Provide the [x, y] coordinate of the cell's center where the given text is located.  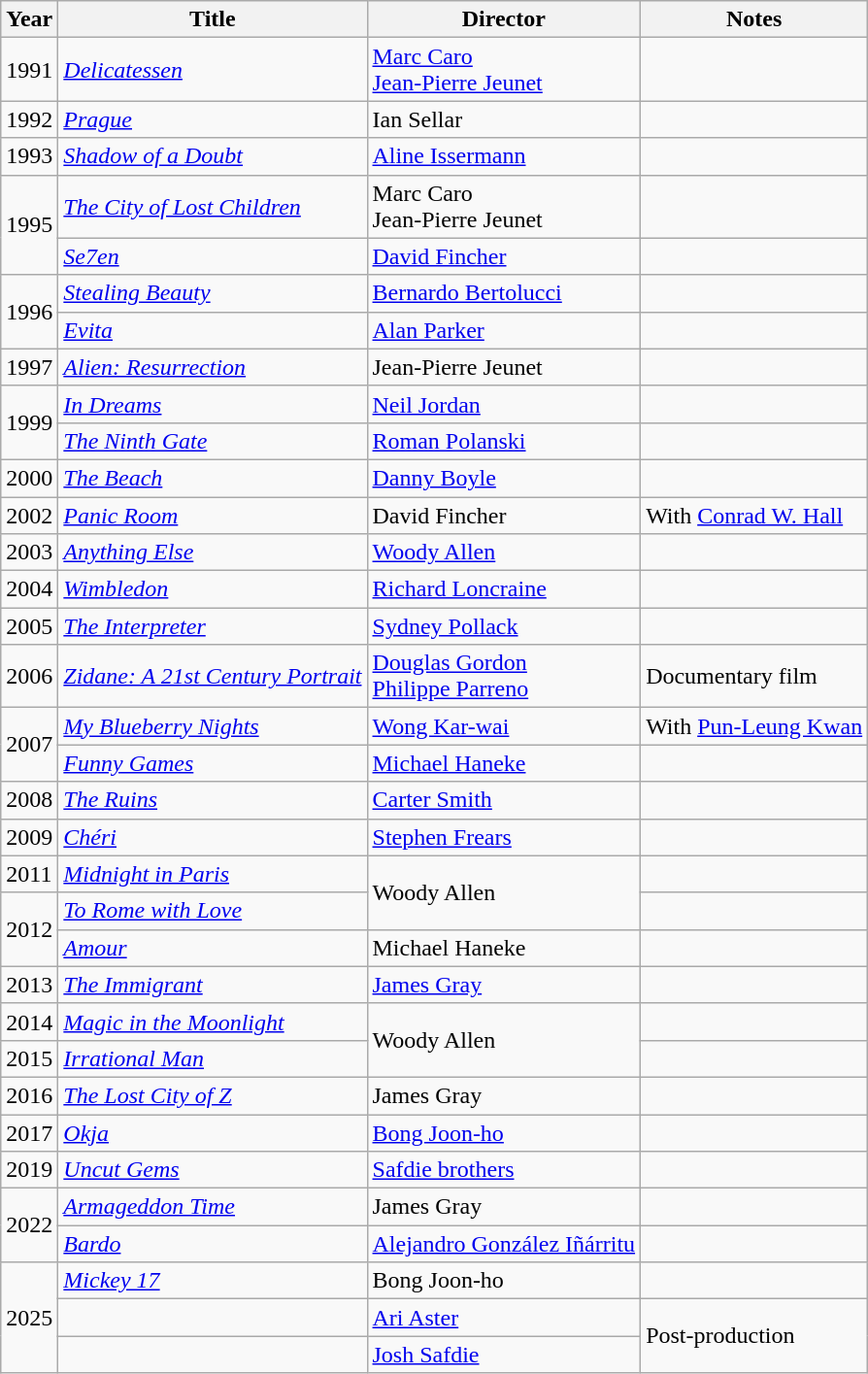
1995 [29, 225]
Anything Else [213, 553]
2013 [29, 985]
Okja [213, 1133]
Safdie brothers [504, 1170]
Roman Polanski [504, 441]
1997 [29, 367]
The City of Lost Children [213, 206]
Shadow of a Doubt [213, 156]
Year [29, 19]
2015 [29, 1058]
Carter Smith [504, 800]
Aline Issermann [504, 156]
Stephen Frears [504, 837]
2009 [29, 837]
1999 [29, 422]
Uncut Gems [213, 1170]
Funny Games [213, 763]
Zidane: A 21st Century Portrait [213, 676]
Bernardo Bertolucci [504, 293]
Josh Safdie [504, 1355]
The Ninth Gate [213, 441]
Title [213, 19]
2012 [29, 929]
Evita [213, 330]
Wimbledon [213, 589]
Alan Parker [504, 330]
Notes [754, 19]
The Lost City of Z [213, 1095]
Prague [213, 119]
2002 [29, 516]
Richard Loncraine [504, 589]
1993 [29, 156]
With Conrad W. Hall [754, 516]
2008 [29, 800]
Alejandro González Iñárritu [504, 1244]
2003 [29, 553]
2019 [29, 1170]
Bardo [213, 1244]
Amour [213, 948]
2005 [29, 626]
Danny Boyle [504, 478]
My Blueberry Nights [213, 726]
Jean-Pierre Jeunet [504, 367]
Ian Sellar [504, 119]
Sydney Pollack [504, 626]
With Pun-Leung Kwan [754, 726]
Midnight in Paris [213, 874]
Irrational Man [213, 1058]
Douglas GordonPhilippe Parreno [504, 676]
2017 [29, 1133]
Delicatessen [213, 70]
The Immigrant [213, 985]
Post-production [754, 1336]
Alien: Resurrection [213, 367]
Armageddon Time [213, 1207]
To Rome with Love [213, 911]
2014 [29, 1022]
The Interpreter [213, 626]
Magic in the Moonlight [213, 1022]
Se7en [213, 256]
2004 [29, 589]
Chéri [213, 837]
The Beach [213, 478]
In Dreams [213, 404]
2007 [29, 745]
Mickey 17 [213, 1281]
2011 [29, 874]
Stealing Beauty [213, 293]
2022 [29, 1225]
2025 [29, 1318]
2006 [29, 676]
Wong Kar-wai [504, 726]
2000 [29, 478]
Neil Jordan [504, 404]
Documentary film [754, 676]
1996 [29, 312]
Director [504, 19]
2016 [29, 1095]
The Ruins [213, 800]
Ari Aster [504, 1318]
1992 [29, 119]
Panic Room [213, 516]
1991 [29, 70]
